Provide the [x, y] coordinate of the cell's center where the given text is located.  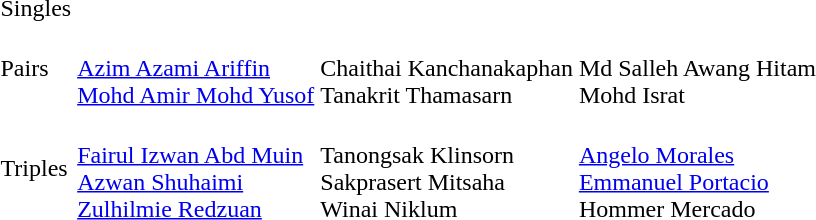
Azim Azami AriffinMohd Amir Mohd Yusof [196, 68]
Chaithai KanchanakaphanTanakrit Thamasarn [447, 68]
